Scan for the cell matching the given text and deliver its (x, y) coordinate at center. 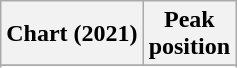
Peakposition (189, 34)
Chart (2021) (72, 34)
